Locate the cell with the specified text and output its (x, y) center coordinate. 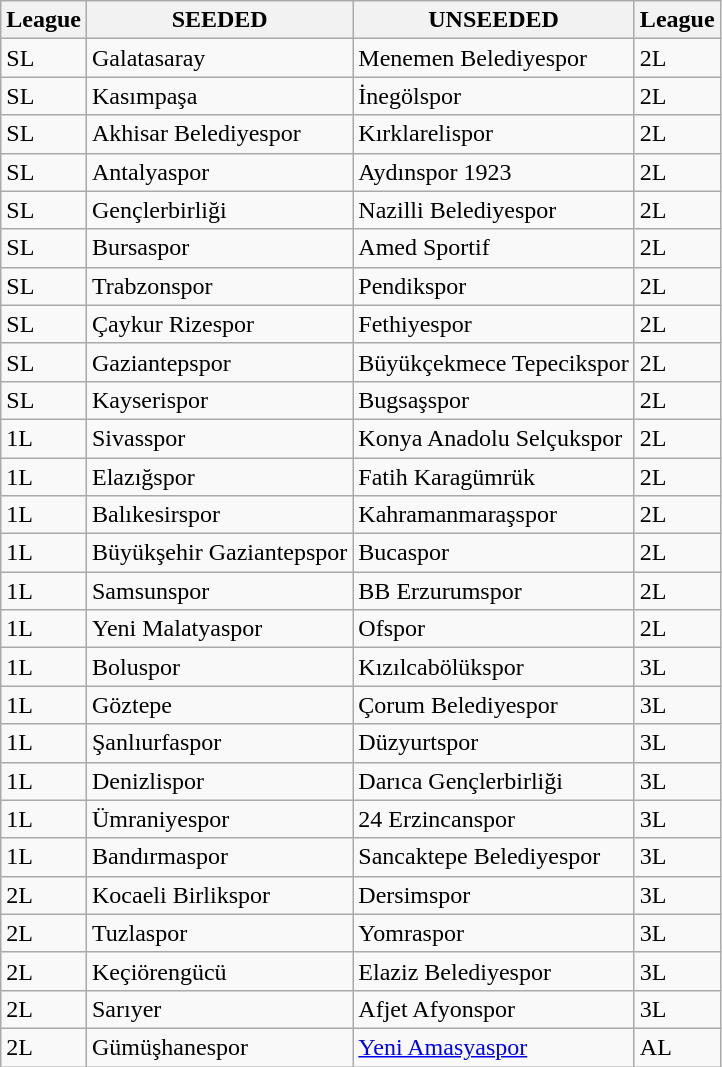
BB Erzurumspor (494, 591)
Büyükçekmece Tepecikspor (494, 362)
Kızılcabölükspor (494, 667)
SEEDED (219, 20)
Kocaeli Birlikspor (219, 895)
Keçiörengücü (219, 971)
Sarıyer (219, 1009)
Kayserispor (219, 400)
Darıca Gençlerbirliği (494, 781)
Konya Anadolu Selçukspor (494, 438)
Dersimspor (494, 895)
Bursaspor (219, 248)
Sivasspor (219, 438)
Kırklarelispor (494, 134)
Boluspor (219, 667)
Aydınspor 1923 (494, 172)
Gaziantepspor (219, 362)
Amed Sportif (494, 248)
Elazığspor (219, 477)
Afjet Afyonspor (494, 1009)
Kasımpaşa (219, 96)
Ofspor (494, 629)
Samsunspor (219, 591)
Yeni Amasyaspor (494, 1047)
Sancaktepe Belediyespor (494, 857)
İnegölspor (494, 96)
Menemen Belediyespor (494, 58)
24 Erzincanspor (494, 819)
Trabzonspor (219, 286)
Bucaspor (494, 553)
Yomraspor (494, 933)
Ümraniyespor (219, 819)
Büyükşehir Gaziantepspor (219, 553)
Akhisar Belediyespor (219, 134)
Pendikspor (494, 286)
Galatasaray (219, 58)
Nazilli Belediyespor (494, 210)
Elaziz Belediyespor (494, 971)
Kahramanmaraşspor (494, 515)
Yeni Malatyaspor (219, 629)
Şanlıurfaspor (219, 743)
Fatih Karagümrük (494, 477)
Balıkesirspor (219, 515)
Göztepe (219, 705)
Gençlerbirliği (219, 210)
Gümüşhanespor (219, 1047)
Fethiyespor (494, 324)
Denizlispor (219, 781)
Bandırmaspor (219, 857)
UNSEEDED (494, 20)
Antalyaspor (219, 172)
Çaykur Rizespor (219, 324)
Düzyurtspor (494, 743)
Tuzlaspor (219, 933)
Çorum Belediyespor (494, 705)
AL (677, 1047)
Bugsaşspor (494, 400)
